From the cell containing the given text, extract its center point as [X, Y] coordinate. 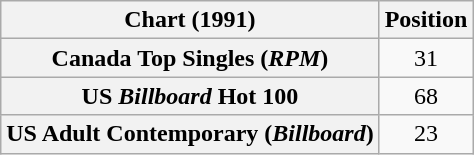
US Billboard Hot 100 [190, 96]
Position [426, 20]
Chart (1991) [190, 20]
US Adult Contemporary (Billboard) [190, 134]
68 [426, 96]
23 [426, 134]
Canada Top Singles (RPM) [190, 58]
31 [426, 58]
